Capture the cell that displays the provided text and extract its (x, y) central coordinate. 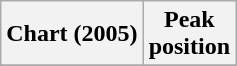
Peakposition (189, 34)
Chart (2005) (72, 34)
